Scan for the cell matching the given text and deliver its (X, Y) coordinate at center. 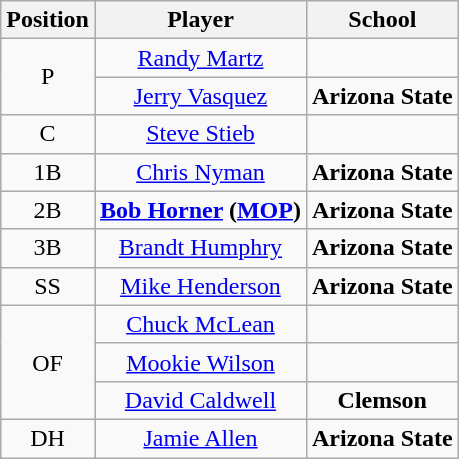
2B (48, 210)
Mookie Wilson (200, 362)
Steve Stieb (200, 134)
OF (48, 362)
Mike Henderson (200, 286)
David Caldwell (200, 400)
Clemson (382, 400)
3B (48, 248)
School (382, 20)
Jamie Allen (200, 438)
Randy Martz (200, 58)
C (48, 134)
Position (48, 20)
Bob Horner (MOP) (200, 210)
P (48, 77)
Chris Nyman (200, 172)
Chuck McLean (200, 324)
Player (200, 20)
1B (48, 172)
SS (48, 286)
Brandt Humphry (200, 248)
DH (48, 438)
Jerry Vasquez (200, 96)
